Extract the (x, y) coordinate from the center of the cell holding the provided text.  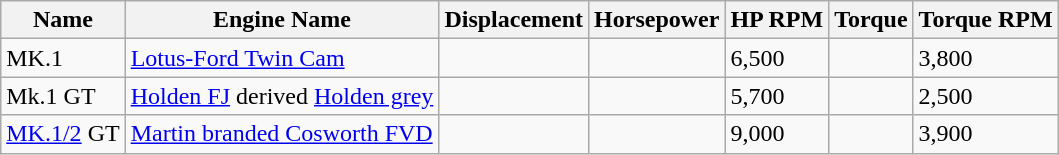
MK.1 (63, 58)
3,800 (986, 58)
3,900 (986, 134)
Torque RPM (986, 20)
9,000 (777, 134)
Horsepower (657, 20)
Name (63, 20)
MK.1/2 GT (63, 134)
5,700 (777, 96)
Martin branded Cosworth FVD (282, 134)
Torque (871, 20)
Holden FJ derived Holden grey (282, 96)
Displacement (514, 20)
Mk.1 GT (63, 96)
Engine Name (282, 20)
6,500 (777, 58)
2,500 (986, 96)
Lotus-Ford Twin Cam (282, 58)
HP RPM (777, 20)
